Identify which cell holds the provided text, then report its [x, y] central coordinate. 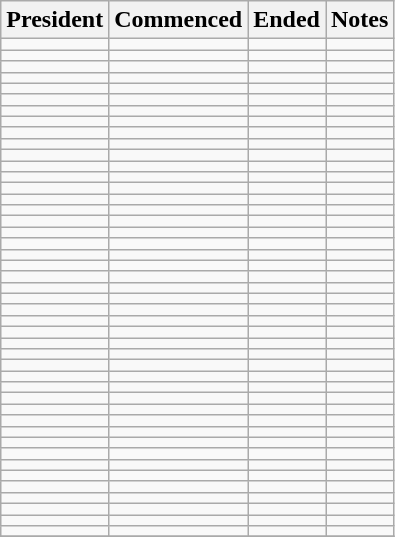
President [55, 20]
Commenced [178, 20]
Ended [287, 20]
Notes [360, 20]
